Pinpoint the cell where the given text exists, returning its [X, Y] midpoint coordinate. 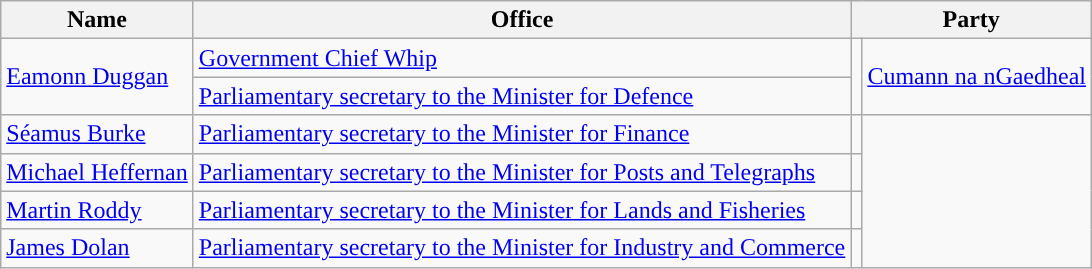
Parliamentary secretary to the Minister for Defence [522, 96]
Séamus Burke [98, 134]
Parliamentary secretary to the Minister for Lands and Fisheries [522, 210]
Party [972, 20]
Parliamentary secretary to the Minister for Industry and Commerce [522, 248]
Parliamentary secretary to the Minister for Finance [522, 134]
Government Chief Whip [522, 58]
Office [522, 20]
James Dolan [98, 248]
Eamonn Duggan [98, 77]
Cumann na nGaedheal [977, 77]
Name [98, 20]
Parliamentary secretary to the Minister for Posts and Telegraphs [522, 172]
Martin Roddy [98, 210]
Michael Heffernan [98, 172]
